Detect which cell encompasses the target text, then output its [x, y] center coordinate. 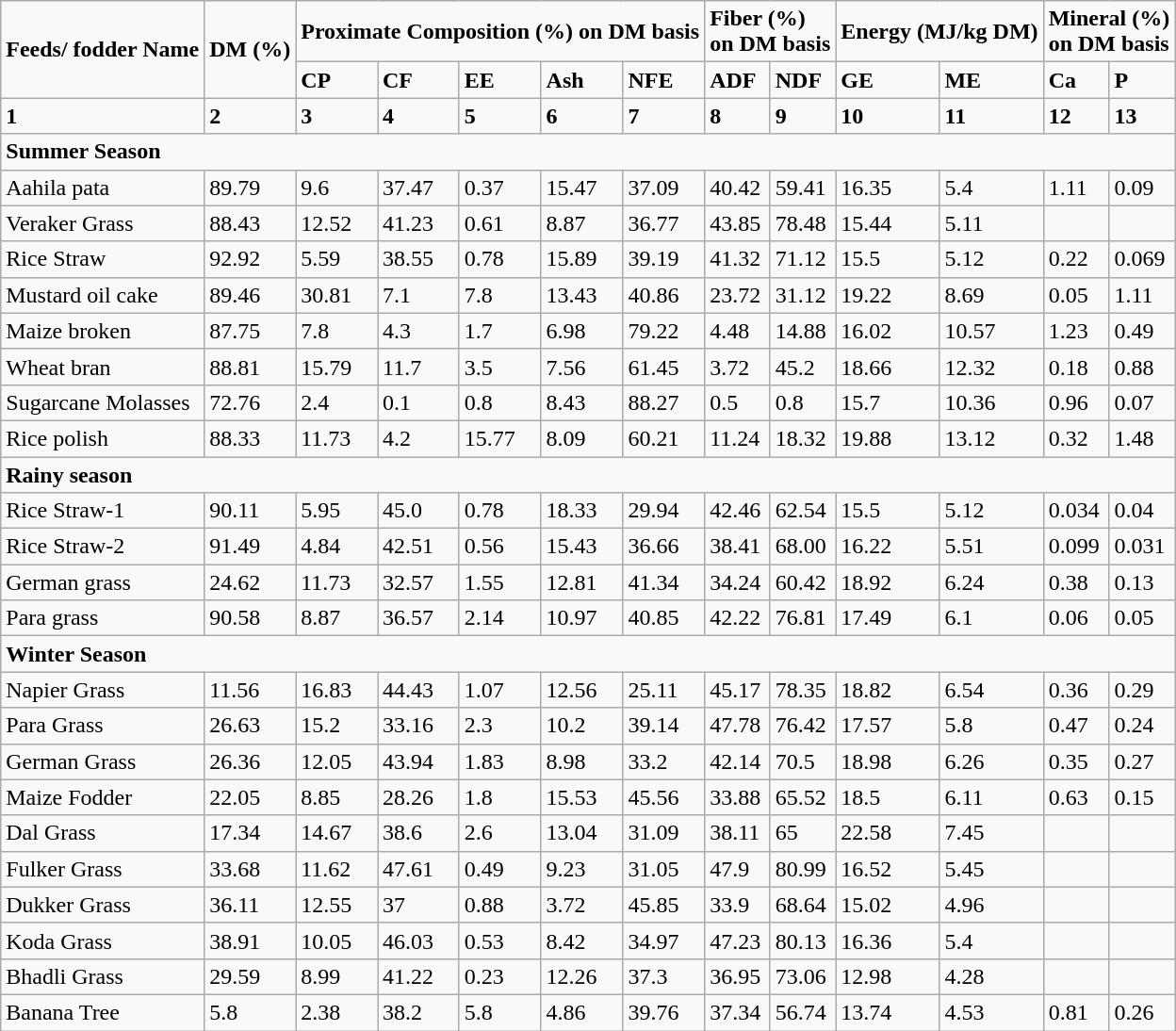
36.66 [663, 547]
42.51 [418, 547]
16.02 [888, 331]
88.43 [251, 223]
37.3 [663, 976]
6.26 [991, 761]
0.13 [1142, 582]
0.15 [1142, 797]
47.61 [418, 869]
29.94 [663, 511]
68.64 [803, 905]
ME [991, 80]
13.43 [582, 295]
Bhadli Grass [103, 976]
9 [803, 116]
39.76 [663, 1012]
13.04 [582, 833]
90.58 [251, 618]
70.5 [803, 761]
4.48 [738, 331]
88.33 [251, 438]
Napier Grass [103, 690]
16.35 [888, 188]
6.11 [991, 797]
88.81 [251, 367]
7.1 [418, 295]
30.81 [337, 295]
45.2 [803, 367]
26.36 [251, 761]
0.031 [1142, 547]
3.5 [499, 367]
0.22 [1076, 259]
43.94 [418, 761]
0.38 [1076, 582]
0.26 [1142, 1012]
24.62 [251, 582]
16.22 [888, 547]
Ca [1076, 80]
90.11 [251, 511]
2.6 [499, 833]
4.96 [991, 905]
NDF [803, 80]
8.43 [582, 402]
Rice Straw-2 [103, 547]
EE [499, 80]
NFE [663, 80]
0.07 [1142, 402]
15.43 [582, 547]
12.81 [582, 582]
Ash [582, 80]
60.42 [803, 582]
47.78 [738, 726]
5.59 [337, 259]
Rice polish [103, 438]
0.56 [499, 547]
40.42 [738, 188]
8.98 [582, 761]
Fulker Grass [103, 869]
39.14 [663, 726]
37 [418, 905]
15.53 [582, 797]
4.28 [991, 976]
36.11 [251, 905]
5 [499, 116]
Rice Straw-1 [103, 511]
31.09 [663, 833]
33.88 [738, 797]
23.72 [738, 295]
Maize Fodder [103, 797]
5.45 [991, 869]
8.85 [337, 797]
1 [103, 116]
0.09 [1142, 188]
12.32 [991, 367]
17.57 [888, 726]
36.77 [663, 223]
41.34 [663, 582]
5.11 [991, 223]
22.05 [251, 797]
38.6 [418, 833]
38.2 [418, 1012]
45.0 [418, 511]
18.82 [888, 690]
12.05 [337, 761]
0.36 [1076, 690]
Banana Tree [103, 1012]
Feeds/ fodder Name [103, 49]
0.1 [418, 402]
15.47 [582, 188]
2.38 [337, 1012]
36.57 [418, 618]
45.17 [738, 690]
76.42 [803, 726]
17.34 [251, 833]
13.12 [991, 438]
1.55 [499, 582]
1.8 [499, 797]
2 [251, 116]
87.75 [251, 331]
65 [803, 833]
89.79 [251, 188]
33.2 [663, 761]
0.32 [1076, 438]
89.46 [251, 295]
0.29 [1142, 690]
78.48 [803, 223]
Mustard oil cake [103, 295]
0.47 [1076, 726]
4.86 [582, 1012]
8 [738, 116]
62.54 [803, 511]
0.35 [1076, 761]
2.14 [499, 618]
61.45 [663, 367]
12.55 [337, 905]
1.83 [499, 761]
DM (%) [251, 49]
12.52 [337, 223]
0.61 [499, 223]
12.26 [582, 976]
45.56 [663, 797]
16.52 [888, 869]
6.1 [991, 618]
80.13 [803, 941]
Mineral (%)on DM basis [1109, 32]
19.22 [888, 295]
10 [888, 116]
76.81 [803, 618]
38.55 [418, 259]
33.68 [251, 869]
37.47 [418, 188]
33.9 [738, 905]
0.37 [499, 188]
5.51 [991, 547]
0.034 [1076, 511]
60.21 [663, 438]
56.74 [803, 1012]
36.95 [738, 976]
72.76 [251, 402]
43.85 [738, 223]
2.4 [337, 402]
0.96 [1076, 402]
41.22 [418, 976]
7.45 [991, 833]
11.62 [337, 869]
0.63 [1076, 797]
39.19 [663, 259]
Para grass [103, 618]
40.86 [663, 295]
9.6 [337, 188]
6.54 [991, 690]
15.89 [582, 259]
Sugarcane Molasses [103, 402]
41.32 [738, 259]
73.06 [803, 976]
47.23 [738, 941]
47.9 [738, 869]
80.99 [803, 869]
12 [1076, 116]
42.46 [738, 511]
0.069 [1142, 259]
15.44 [888, 223]
Winter Season [588, 654]
32.57 [418, 582]
17.49 [888, 618]
Para Grass [103, 726]
4 [418, 116]
37.34 [738, 1012]
16.36 [888, 941]
18.32 [803, 438]
91.49 [251, 547]
42.14 [738, 761]
8.42 [582, 941]
68.00 [803, 547]
Dukker Grass [103, 905]
22.58 [888, 833]
78.35 [803, 690]
59.41 [803, 188]
0.18 [1076, 367]
15.2 [337, 726]
8.99 [337, 976]
18.5 [888, 797]
ADF [738, 80]
71.12 [803, 259]
6.98 [582, 331]
Veraker Grass [103, 223]
34.24 [738, 582]
10.05 [337, 941]
45.85 [663, 905]
0.04 [1142, 511]
18.66 [888, 367]
0.23 [499, 976]
38.41 [738, 547]
34.97 [663, 941]
15.79 [337, 367]
Fiber (%)on DM basis [771, 32]
10.36 [991, 402]
Koda Grass [103, 941]
CP [337, 80]
3 [337, 116]
4.2 [418, 438]
1.07 [499, 690]
31.05 [663, 869]
25.11 [663, 690]
1.48 [1142, 438]
13 [1142, 116]
10.2 [582, 726]
0.24 [1142, 726]
15.02 [888, 905]
18.33 [582, 511]
13.74 [888, 1012]
0.06 [1076, 618]
5.95 [337, 511]
1.7 [499, 331]
18.98 [888, 761]
79.22 [663, 331]
0.53 [499, 941]
11.24 [738, 438]
15.77 [499, 438]
CF [418, 80]
Dal Grass [103, 833]
1.23 [1076, 331]
German grass [103, 582]
42.22 [738, 618]
33.16 [418, 726]
38.11 [738, 833]
10.57 [991, 331]
18.92 [888, 582]
Rainy season [588, 474]
19.88 [888, 438]
29.59 [251, 976]
44.43 [418, 690]
8.09 [582, 438]
92.92 [251, 259]
2.3 [499, 726]
Aahila pata [103, 188]
0.27 [1142, 761]
11 [991, 116]
28.26 [418, 797]
GE [888, 80]
4.3 [418, 331]
14.67 [337, 833]
6 [582, 116]
11.7 [418, 367]
4.53 [991, 1012]
37.09 [663, 188]
Proximate Composition (%) on DM basis [500, 32]
German Grass [103, 761]
15.7 [888, 402]
26.63 [251, 726]
10.97 [582, 618]
14.88 [803, 331]
65.52 [803, 797]
88.27 [663, 402]
6.24 [991, 582]
38.91 [251, 941]
Rice Straw [103, 259]
12.56 [582, 690]
Maize broken [103, 331]
9.23 [582, 869]
46.03 [418, 941]
12.98 [888, 976]
0.099 [1076, 547]
4.84 [337, 547]
0.5 [738, 402]
40.85 [663, 618]
0.81 [1076, 1012]
Wheat bran [103, 367]
Energy (MJ/kg DM) [939, 32]
8.69 [991, 295]
41.23 [418, 223]
11.56 [251, 690]
P [1142, 80]
Summer Season [588, 152]
31.12 [803, 295]
16.83 [337, 690]
7 [663, 116]
7.56 [582, 367]
